Locate the cell with the specified text and output its [x, y] center coordinate. 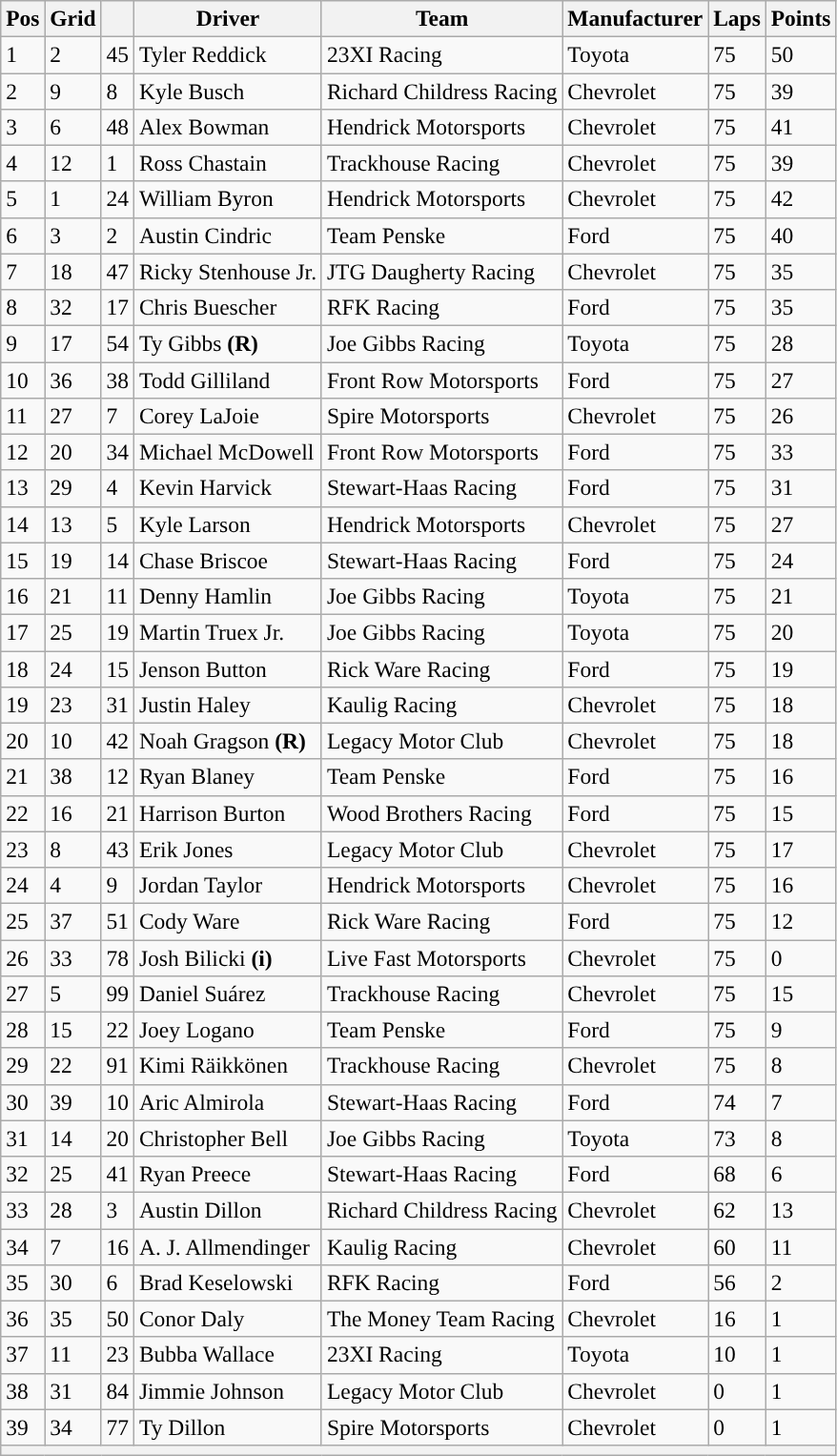
Ty Dillon [227, 1427]
62 [738, 1210]
74 [738, 1102]
Chris Buescher [227, 307]
54 [117, 343]
Kimi Räikkönen [227, 1066]
84 [117, 1391]
Wood Brothers Racing [441, 813]
Martin Truex Jr. [227, 632]
Daniel Suárez [227, 994]
73 [738, 1138]
Harrison Burton [227, 813]
Justin Haley [227, 705]
Michael McDowell [227, 452]
99 [117, 994]
56 [738, 1282]
51 [117, 921]
Pos [23, 18]
91 [117, 1066]
Joey Logano [227, 1030]
Corey LaJoie [227, 416]
43 [117, 850]
Alex Bowman [227, 127]
78 [117, 957]
47 [117, 272]
Todd Gilliland [227, 379]
68 [738, 1174]
Driver [227, 18]
Kevin Harvick [227, 488]
JTG Daugherty Racing [441, 272]
Team [441, 18]
Jenson Button [227, 668]
Kyle Busch [227, 91]
Points [801, 18]
Ricky Stenhouse Jr. [227, 272]
A. J. Allmendinger [227, 1246]
Jordan Taylor [227, 885]
Noah Gragson (R) [227, 741]
Ryan Preece [227, 1174]
Manufacturer [635, 18]
Brad Keselowski [227, 1282]
Laps [738, 18]
Aric Almirola [227, 1102]
Bubba Wallace [227, 1355]
The Money Team Racing [441, 1319]
Jimmie Johnson [227, 1391]
Cody Ware [227, 921]
Chase Briscoe [227, 561]
Denny Hamlin [227, 596]
Kyle Larson [227, 524]
77 [117, 1427]
Ryan Blaney [227, 777]
45 [117, 54]
William Byron [227, 199]
40 [801, 236]
Austin Cindric [227, 236]
Tyler Reddick [227, 54]
60 [738, 1246]
Live Fast Motorsports [441, 957]
Ty Gibbs (R) [227, 343]
Grid [72, 18]
Christopher Bell [227, 1138]
Josh Bilicki (i) [227, 957]
Ross Chastain [227, 163]
Conor Daly [227, 1319]
Austin Dillon [227, 1210]
Erik Jones [227, 850]
48 [117, 127]
